Locate the cell with the specified text and output its [x, y] center coordinate. 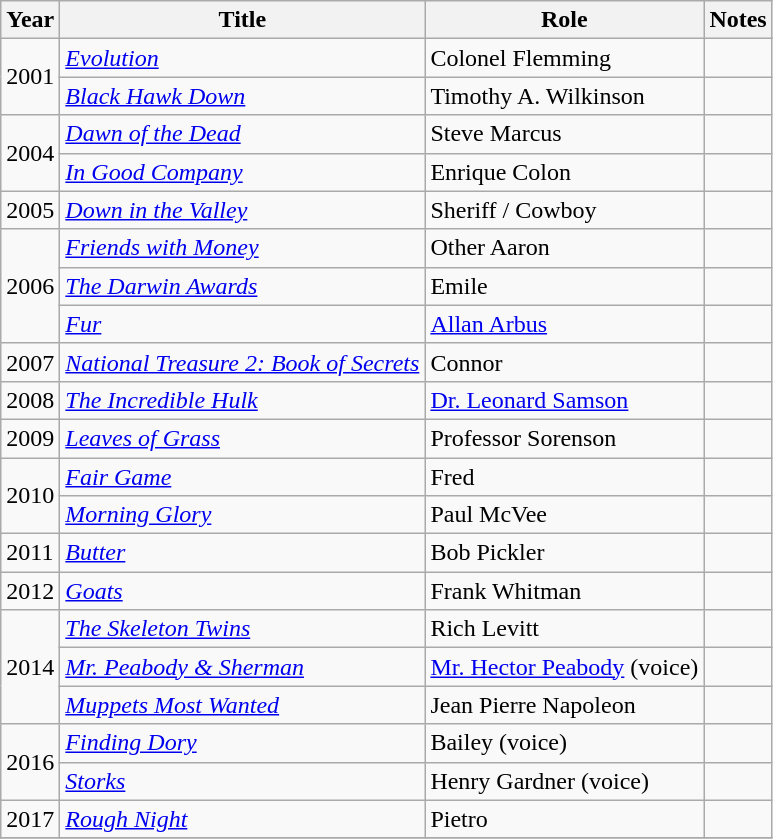
Friends with Money [242, 248]
Fur [242, 324]
Role [564, 20]
The Skeleton Twins [242, 629]
Pietro [564, 819]
2007 [30, 362]
Leaves of Grass [242, 438]
Dr. Leonard Samson [564, 400]
2016 [30, 762]
Jean Pierre Napoleon [564, 705]
Mr. Hector Peabody (voice) [564, 667]
Rich Levitt [564, 629]
Goats [242, 591]
2012 [30, 591]
Other Aaron [564, 248]
Bailey (voice) [564, 743]
The Darwin Awards [242, 286]
2004 [30, 153]
Dawn of the Dead [242, 134]
Frank Whitman [564, 591]
Allan Arbus [564, 324]
Emile [564, 286]
In Good Company [242, 172]
Year [30, 20]
Steve Marcus [564, 134]
2010 [30, 496]
2011 [30, 553]
Timothy A. Wilkinson [564, 96]
Storks [242, 781]
Muppets Most Wanted [242, 705]
Evolution [242, 58]
2001 [30, 77]
2014 [30, 667]
2006 [30, 286]
Morning Glory [242, 515]
Professor Sorenson [564, 438]
Enrique Colon [564, 172]
Colonel Flemming [564, 58]
National Treasure 2: Book of Secrets [242, 362]
Sheriff / Cowboy [564, 210]
Connor [564, 362]
Paul McVee [564, 515]
Black Hawk Down [242, 96]
Fair Game [242, 477]
Fred [564, 477]
Butter [242, 553]
Rough Night [242, 819]
2009 [30, 438]
Mr. Peabody & Sherman [242, 667]
The Incredible Hulk [242, 400]
Bob Pickler [564, 553]
Down in the Valley [242, 210]
Title [242, 20]
Notes [738, 20]
Finding Dory [242, 743]
2017 [30, 819]
2005 [30, 210]
Henry Gardner (voice) [564, 781]
2008 [30, 400]
